Find where the given text appears and provide that cell's center as (X, Y) coordinate. 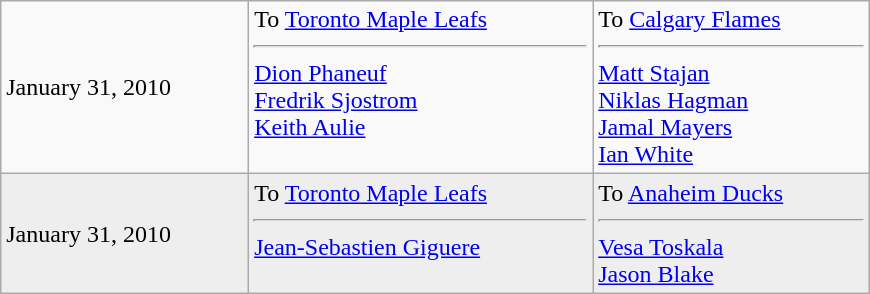
To Calgary FlamesMatt StajanNiklas HagmanJamal MayersIan White (732, 88)
To Toronto Maple LeafsDion PhaneufFredrik SjostromKeith Aulie (421, 88)
To Anaheim DucksVesa ToskalaJason Blake (732, 234)
To Toronto Maple LeafsJean-Sebastien Giguere (421, 234)
